Determine the (X, Y) coordinate at the center of the cell enclosing the given text.  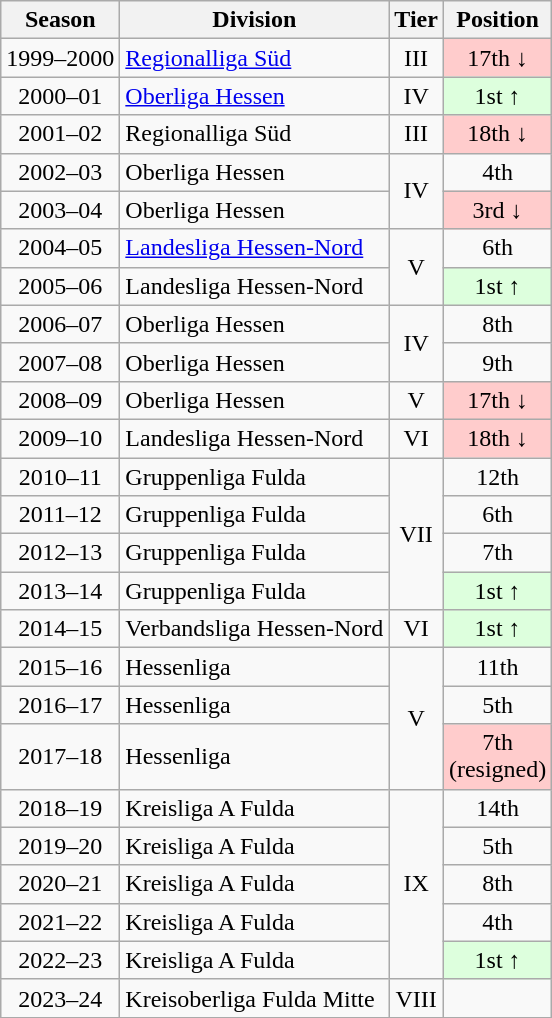
2003–04 (60, 210)
2020–21 (60, 884)
2000–01 (60, 96)
2014–15 (60, 629)
2012–13 (60, 553)
Division (254, 20)
2004–05 (60, 248)
2008–09 (60, 400)
Season (60, 20)
2011–12 (60, 515)
2023–24 (60, 998)
VII (416, 534)
2016–17 (60, 705)
2002–03 (60, 172)
2001–02 (60, 134)
11th (497, 667)
2010–11 (60, 477)
3rd ↓ (497, 210)
7th (497, 553)
2006–07 (60, 324)
14th (497, 808)
2015–16 (60, 667)
Position (497, 20)
IX (416, 884)
2005–06 (60, 286)
Verbandsliga Hessen-Nord (254, 629)
2021–22 (60, 922)
VIII (416, 998)
2017–18 (60, 756)
1999–2000 (60, 58)
12th (497, 477)
2022–23 (60, 960)
2007–08 (60, 362)
Tier (416, 20)
2013–14 (60, 591)
7th(resigned) (497, 756)
9th (497, 362)
2019–20 (60, 846)
2009–10 (60, 438)
2018–19 (60, 808)
Kreisoberliga Fulda Mitte (254, 998)
